Find where the given text appears and provide that cell's center as [x, y] coordinate. 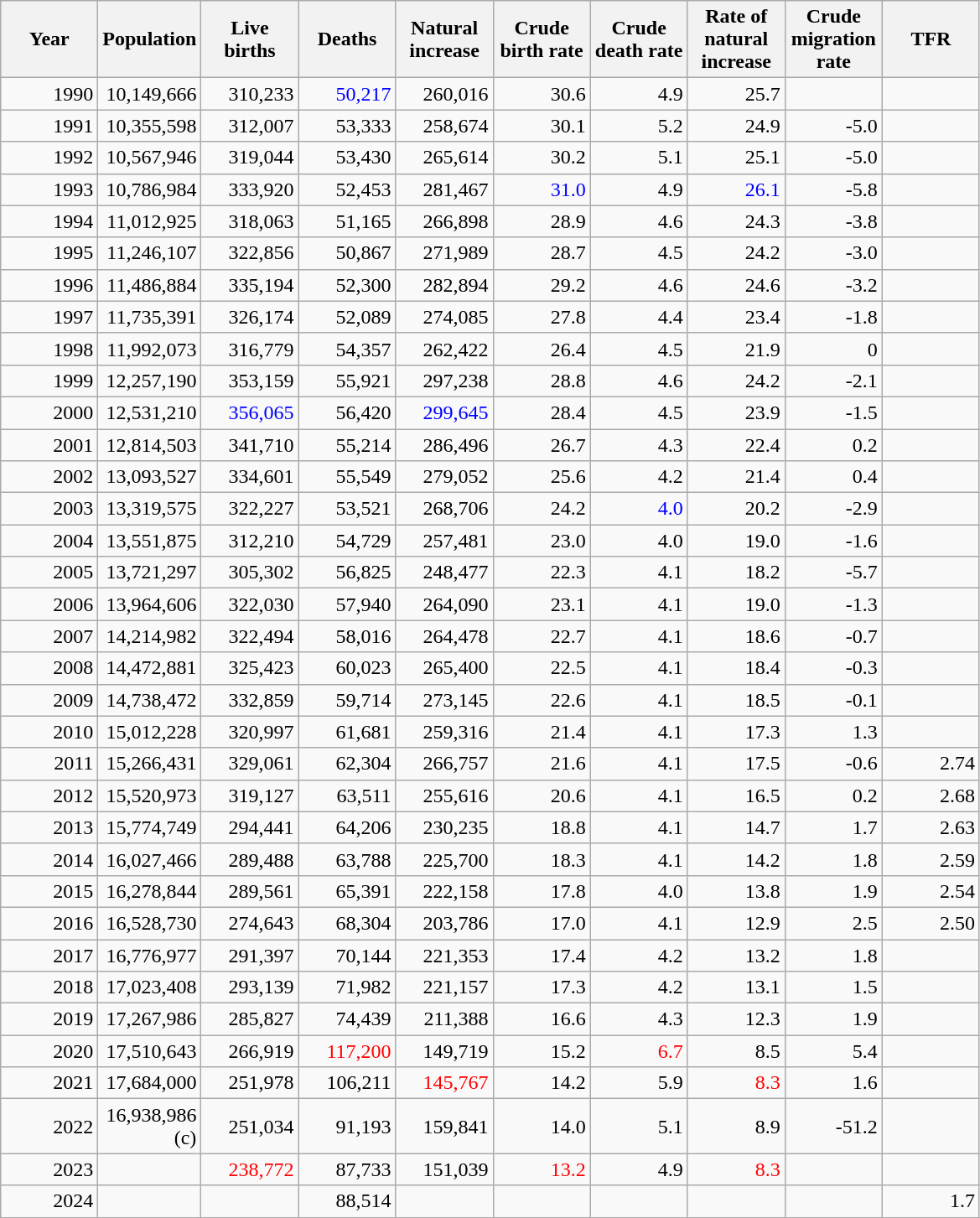
266,919 [250, 1051]
5.9 [639, 1083]
56,420 [347, 412]
1992 [49, 158]
13.8 [736, 891]
12,531,210 [149, 412]
91,193 [347, 1127]
65,391 [347, 891]
-3.8 [833, 221]
63,788 [347, 859]
1999 [49, 381]
10,567,946 [149, 158]
13,319,575 [149, 509]
291,397 [250, 955]
1998 [49, 349]
14,214,982 [149, 636]
18.5 [736, 700]
63,511 [347, 796]
-1.8 [833, 317]
1996 [49, 285]
159,841 [444, 1127]
5.2 [639, 126]
22.4 [736, 445]
2.50 [931, 923]
312,007 [250, 126]
17.4 [542, 955]
259,316 [444, 732]
2019 [49, 1019]
2009 [49, 700]
5.4 [833, 1051]
299,645 [444, 412]
53,430 [347, 158]
15,774,749 [149, 827]
0.4 [833, 477]
329,061 [250, 764]
274,085 [444, 317]
22.7 [542, 636]
55,214 [347, 445]
20.6 [542, 796]
88,514 [347, 1201]
312,210 [250, 541]
13,721,297 [149, 573]
74,439 [347, 1019]
1.6 [833, 1083]
271,989 [444, 253]
320,997 [250, 732]
221,353 [444, 955]
13,093,527 [149, 477]
230,235 [444, 827]
Deaths [347, 39]
2008 [49, 668]
12,257,190 [149, 381]
322,494 [250, 636]
18.8 [542, 827]
14.0 [542, 1127]
29.2 [542, 285]
11,012,925 [149, 221]
22.6 [542, 700]
25.7 [736, 94]
318,063 [250, 221]
149,719 [444, 1051]
2015 [49, 891]
279,052 [444, 477]
23.4 [736, 317]
TFR [931, 39]
356,065 [250, 412]
17,023,408 [149, 987]
15,266,431 [149, 764]
58,016 [347, 636]
17.8 [542, 891]
87,733 [347, 1169]
251,978 [250, 1083]
257,481 [444, 541]
-0.6 [833, 764]
322,030 [250, 604]
10,149,666 [149, 94]
222,158 [444, 891]
17,510,643 [149, 1051]
51,165 [347, 221]
294,441 [250, 827]
24.6 [736, 285]
-0.7 [833, 636]
238,772 [250, 1169]
28.8 [542, 381]
8.9 [736, 1127]
16,278,844 [149, 891]
274,643 [250, 923]
12,814,503 [149, 445]
273,145 [444, 700]
2010 [49, 732]
Crude birth rate [542, 39]
17.0 [542, 923]
71,982 [347, 987]
2005 [49, 573]
326,174 [250, 317]
14,738,472 [149, 700]
151,039 [444, 1169]
4.4 [639, 317]
27.8 [542, 317]
145,767 [444, 1083]
52,089 [347, 317]
310,233 [250, 94]
28.4 [542, 412]
258,674 [444, 126]
211,388 [444, 1019]
2020 [49, 1051]
30.2 [542, 158]
255,616 [444, 796]
305,302 [250, 573]
54,729 [347, 541]
251,034 [250, 1127]
265,400 [444, 668]
1995 [49, 253]
62,304 [347, 764]
117,200 [347, 1051]
Crude death rate [639, 39]
Rate of natural increase [736, 39]
25.1 [736, 158]
16,776,977 [149, 955]
-1.6 [833, 541]
16,528,730 [149, 923]
8.5 [736, 1051]
285,827 [250, 1019]
17,684,000 [149, 1083]
2024 [49, 1201]
12.9 [736, 923]
322,227 [250, 509]
2021 [49, 1083]
16,027,466 [149, 859]
-1.5 [833, 412]
24.9 [736, 126]
2004 [49, 541]
264,090 [444, 604]
2.5 [833, 923]
341,710 [250, 445]
28.7 [542, 253]
59,714 [347, 700]
-2.9 [833, 509]
68,304 [347, 923]
2011 [49, 764]
11,735,391 [149, 317]
260,016 [444, 94]
60,023 [347, 668]
325,423 [250, 668]
15,520,973 [149, 796]
15,012,228 [149, 732]
289,488 [250, 859]
11,486,884 [149, 285]
17.5 [736, 764]
-3.0 [833, 253]
30.6 [542, 94]
26.1 [736, 189]
13,964,606 [149, 604]
28.9 [542, 221]
2.54 [931, 891]
281,467 [444, 189]
53,333 [347, 126]
2014 [49, 859]
297,238 [444, 381]
55,549 [347, 477]
20.2 [736, 509]
18.3 [542, 859]
2.74 [931, 764]
18.4 [736, 668]
26.4 [542, 349]
1993 [49, 189]
2012 [49, 796]
1997 [49, 317]
1991 [49, 126]
23.0 [542, 541]
12.3 [736, 1019]
11,992,073 [149, 349]
2016 [49, 923]
1990 [49, 94]
14,472,881 [149, 668]
2001 [49, 445]
55,921 [347, 381]
2022 [49, 1127]
264,478 [444, 636]
334,601 [250, 477]
262,422 [444, 349]
286,496 [444, 445]
16.6 [542, 1019]
11,246,107 [149, 253]
21.9 [736, 349]
282,894 [444, 285]
-0.3 [833, 668]
319,127 [250, 796]
17,267,986 [149, 1019]
Live births [250, 39]
70,144 [347, 955]
322,856 [250, 253]
2003 [49, 509]
31.0 [542, 189]
24.3 [736, 221]
52,453 [347, 189]
10,786,984 [149, 189]
1994 [49, 221]
353,159 [250, 381]
2007 [49, 636]
2023 [49, 1169]
57,940 [347, 604]
332,859 [250, 700]
13,551,875 [149, 541]
Population [149, 39]
56,825 [347, 573]
-2.1 [833, 381]
1.3 [833, 732]
Crude migration rate [833, 39]
25.6 [542, 477]
16,938,986 (c) [149, 1127]
225,700 [444, 859]
0 [833, 349]
2.68 [931, 796]
293,139 [250, 987]
22.3 [542, 573]
319,044 [250, 158]
2.63 [931, 827]
2018 [49, 987]
1.5 [833, 987]
2006 [49, 604]
203,786 [444, 923]
289,561 [250, 891]
-1.3 [833, 604]
15.2 [542, 1051]
50,867 [347, 253]
335,194 [250, 285]
50,217 [347, 94]
52,300 [347, 285]
Year [49, 39]
268,706 [444, 509]
10,355,598 [149, 126]
248,477 [444, 573]
23.9 [736, 412]
13.1 [736, 987]
2000 [49, 412]
-51.2 [833, 1127]
Natural increase [444, 39]
18.6 [736, 636]
266,898 [444, 221]
64,206 [347, 827]
26.7 [542, 445]
18.2 [736, 573]
221,157 [444, 987]
2013 [49, 827]
-0.1 [833, 700]
106,211 [347, 1083]
-5.7 [833, 573]
2017 [49, 955]
30.1 [542, 126]
61,681 [347, 732]
266,757 [444, 764]
54,357 [347, 349]
265,614 [444, 158]
333,920 [250, 189]
22.5 [542, 668]
-3.2 [833, 285]
316,779 [250, 349]
21.6 [542, 764]
2.59 [931, 859]
2002 [49, 477]
23.1 [542, 604]
53,521 [347, 509]
-5.8 [833, 189]
16.5 [736, 796]
6.7 [639, 1051]
14.7 [736, 827]
